From the cell containing the given text, extract its center point as (X, Y) coordinate. 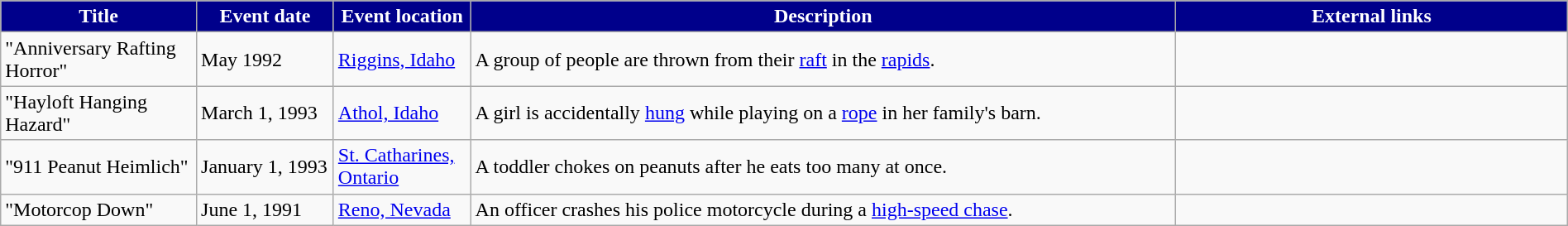
"Motorcop Down" (99, 209)
"911 Peanut Heimlich" (99, 167)
June 1, 1991 (265, 209)
A girl is accidentally hung while playing on a rope in her family's barn. (824, 113)
St. Catharines, Ontario (402, 167)
Riggins, Idaho (402, 60)
January 1, 1993 (265, 167)
Description (824, 17)
Event location (402, 17)
March 1, 1993 (265, 113)
"Hayloft Hanging Hazard" (99, 113)
Title (99, 17)
Event date (265, 17)
May 1992 (265, 60)
Reno, Nevada (402, 209)
An officer crashes his police motorcycle during a high-speed chase. (824, 209)
"Anniversary Rafting Horror" (99, 60)
A group of people are thrown from their raft in the rapids. (824, 60)
Athol, Idaho (402, 113)
External links (1372, 17)
A toddler chokes on peanuts after he eats too many at once. (824, 167)
